From the cell containing the given text, extract its center point as (X, Y) coordinate. 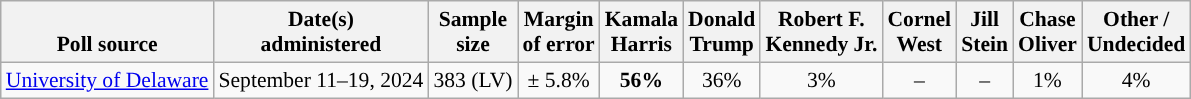
Date(s)administered (320, 32)
JillStein (984, 32)
ChaseOliver (1048, 32)
Samplesize (472, 32)
1% (1048, 80)
Marginof error (559, 32)
CornelWest (919, 32)
± 5.8% (559, 80)
DonaldTrump (722, 32)
University of Delaware (108, 80)
56% (642, 80)
Other /Undecided (1136, 32)
KamalaHarris (642, 32)
Robert F.Kennedy Jr. (821, 32)
September 11–19, 2024 (320, 80)
3% (821, 80)
383 (LV) (472, 80)
36% (722, 80)
4% (1136, 80)
Poll source (108, 32)
